Pinpoint the cell where the given text exists, returning its (X, Y) midpoint coordinate. 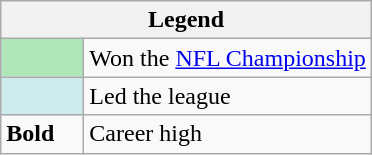
Won the NFL Championship (228, 58)
Led the league (228, 96)
Bold (42, 134)
Legend (186, 20)
Career high (228, 134)
